Find where the given text appears and provide that cell's center as [X, Y] coordinate. 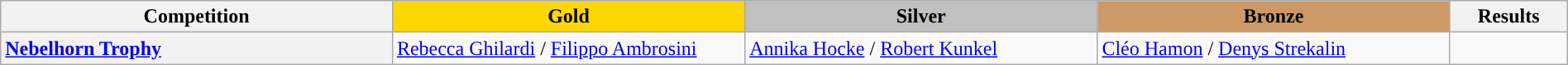
Nebelhorn Trophy [197, 48]
Bronze [1274, 17]
Cléo Hamon / Denys Strekalin [1274, 48]
Results [1508, 17]
Silver [921, 17]
Competition [197, 17]
Annika Hocke / Robert Kunkel [921, 48]
Gold [568, 17]
Rebecca Ghilardi / Filippo Ambrosini [568, 48]
